Detect which cell encompasses the target text, then output its (x, y) center coordinate. 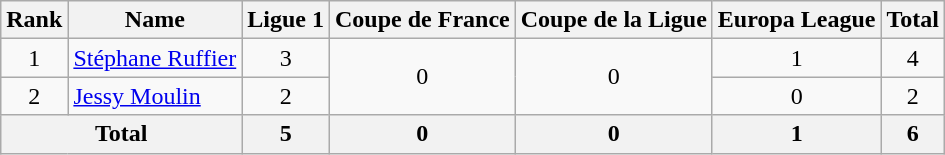
Coupe de la Ligue (614, 20)
Rank (34, 20)
Ligue 1 (286, 20)
3 (286, 58)
4 (913, 58)
Jessy Moulin (155, 96)
6 (913, 134)
Coupe de France (423, 20)
Name (155, 20)
Stéphane Ruffier (155, 58)
Europa League (796, 20)
5 (286, 134)
